Find where the given text appears and provide that cell's center as [x, y] coordinate. 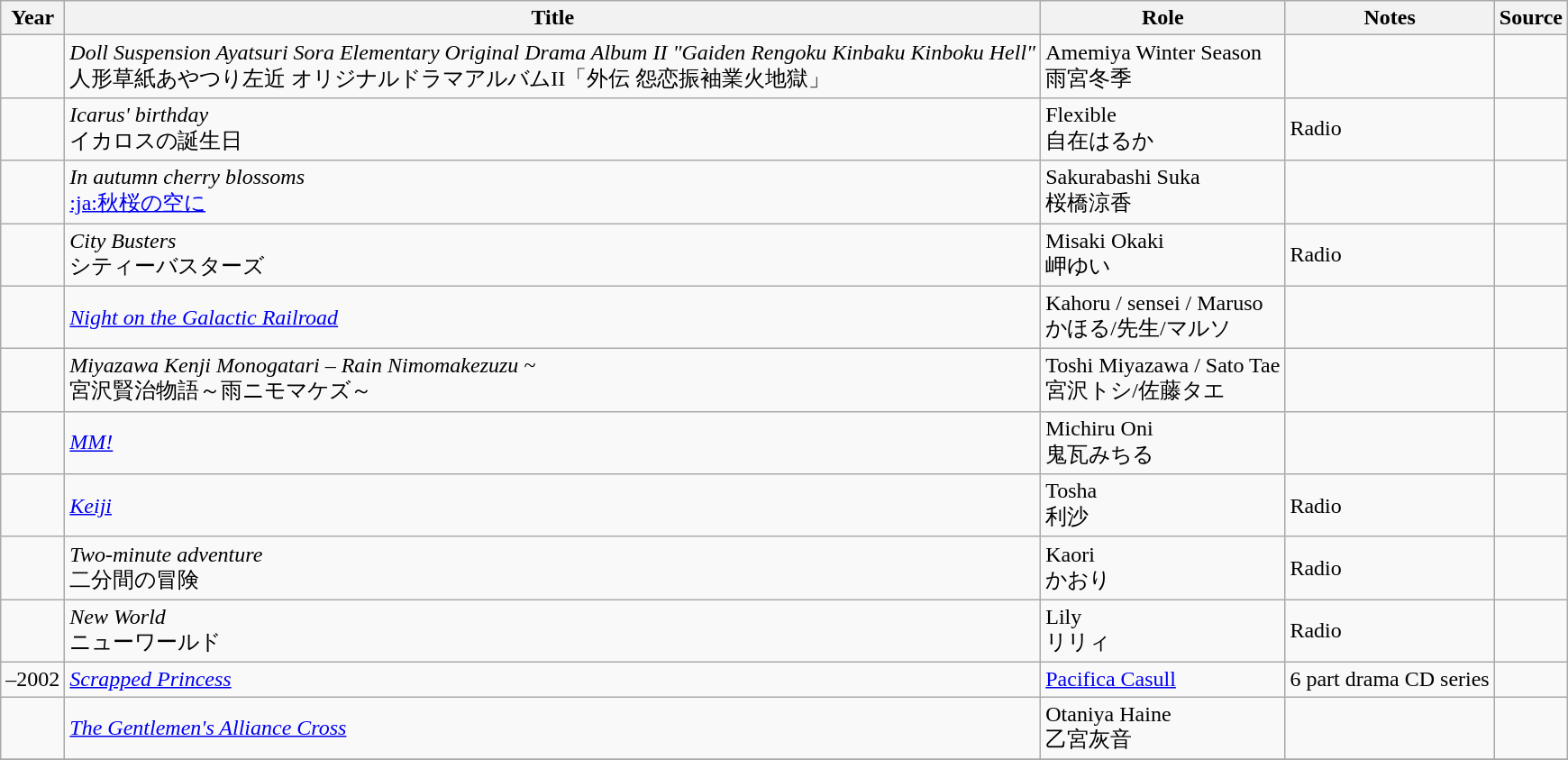
Doll Suspension Ayatsuri Sora Elementary Original Drama Album II "Gaiden Rengoku Kinbaku Kinboku Hell"人形草紙あやつり左近 オリジナルドラマアルバムII「外伝 怨恋振袖業火地獄」 [553, 67]
Kahoru / sensei / Marusoかほる/先生/マルソ [1162, 317]
The Gentlemen's Alliance Cross [553, 728]
Year [32, 18]
Michiru Oni鬼瓦みちる [1162, 443]
Kaoriかおり [1162, 568]
Sakurabashi Suka桜橋涼香 [1162, 192]
Otaniya Haine乙宮灰音 [1162, 728]
Icarus' birthdayイカロスの誕生日 [553, 129]
Miyazawa Kenji Monogatari – Rain Nimomakezuzu ~宮沢賢治物語～雨ニモマケズ～ [553, 380]
Role [1162, 18]
City Bustersシティーバスターズ [553, 255]
Toshi Miyazawa / Sato Tae宮沢トシ/佐藤タエ [1162, 380]
Source [1530, 18]
In autumn cherry blossoms:ja:秋桜の空に [553, 192]
Night on the Galactic Railroad [553, 317]
Tosha利沙 [1162, 506]
Scrapped Princess [553, 679]
Keiji [553, 506]
Amemiya Winter Season雨宮冬季 [1162, 67]
–2002 [32, 679]
Pacifica Casull [1162, 679]
MM! [553, 443]
New Worldニューワールド [553, 631]
Misaki Okaki岬ゆい [1162, 255]
Flexible自在はるか [1162, 129]
Notes [1390, 18]
Two-minute adventure二分間の冒険 [553, 568]
Title [553, 18]
6 part drama CD series [1390, 679]
Lilyリリィ [1162, 631]
